For the text-containing cell, return its midpoint in (X, Y) coordinate format. 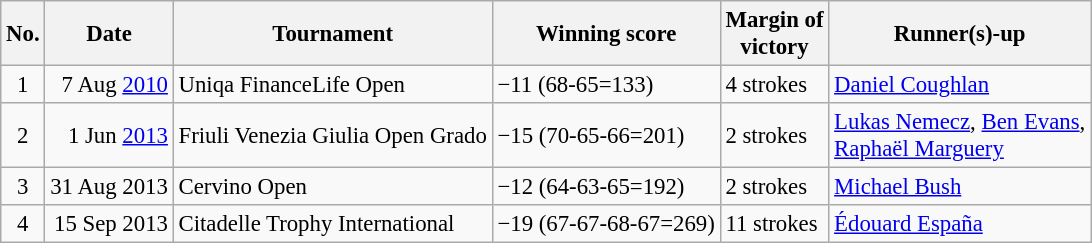
−11 (68-65=133) (606, 85)
1 (23, 85)
3 (23, 187)
4 strokes (774, 85)
2 (23, 136)
4 (23, 224)
−12 (64-63-65=192) (606, 187)
Daniel Coughlan (960, 85)
Citadelle Trophy International (332, 224)
Friuli Venezia Giulia Open Grado (332, 136)
1 Jun 2013 (109, 136)
−19 (67-67-68-67=269) (606, 224)
No. (23, 34)
31 Aug 2013 (109, 187)
Édouard España (960, 224)
Michael Bush (960, 187)
Uniqa FinanceLife Open (332, 85)
Winning score (606, 34)
Cervino Open (332, 187)
Margin ofvictory (774, 34)
−15 (70-65-66=201) (606, 136)
Lukas Nemecz, Ben Evans, Raphaël Marguery (960, 136)
7 Aug 2010 (109, 85)
11 strokes (774, 224)
Date (109, 34)
Runner(s)-up (960, 34)
15 Sep 2013 (109, 224)
Tournament (332, 34)
